Scan for the cell matching the given text and deliver its [X, Y] coordinate at center. 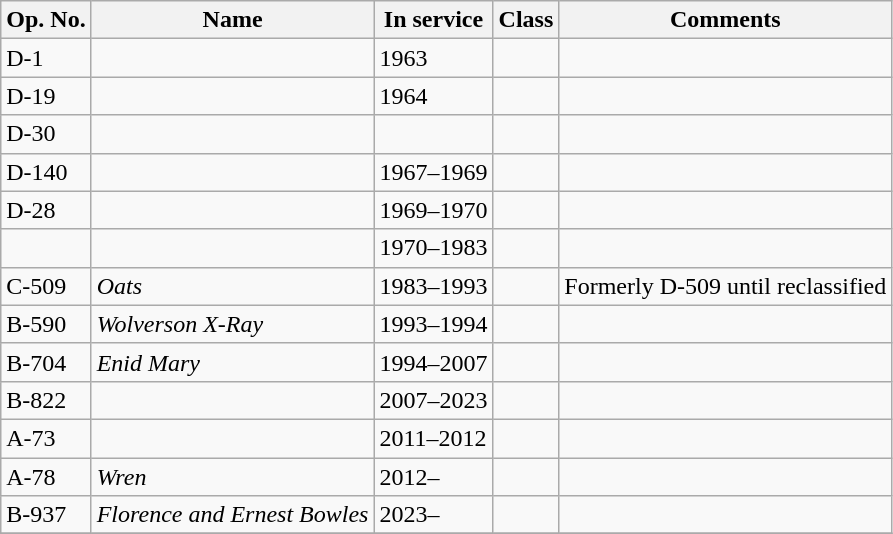
Formerly D-509 until reclassified [726, 286]
In service [434, 20]
2007–2023 [434, 400]
1983–1993 [434, 286]
D-28 [46, 210]
2023– [434, 515]
Name [232, 20]
1993–1994 [434, 324]
Class [526, 20]
1994–2007 [434, 362]
B-822 [46, 400]
B-704 [46, 362]
2011–2012 [434, 438]
Comments [726, 20]
C-509 [46, 286]
1967–1969 [434, 172]
1964 [434, 96]
Wolverson X-Ray [232, 324]
1963 [434, 58]
Enid Mary [232, 362]
B-937 [46, 515]
D-30 [46, 134]
Wren [232, 477]
A-78 [46, 477]
B-590 [46, 324]
1970–1983 [434, 248]
1969–1970 [434, 210]
Op. No. [46, 20]
A-73 [46, 438]
Florence and Ernest Bowles [232, 515]
D-140 [46, 172]
D-1 [46, 58]
D-19 [46, 96]
Oats [232, 286]
2012– [434, 477]
